From the cell containing the given text, extract its center point as [X, Y] coordinate. 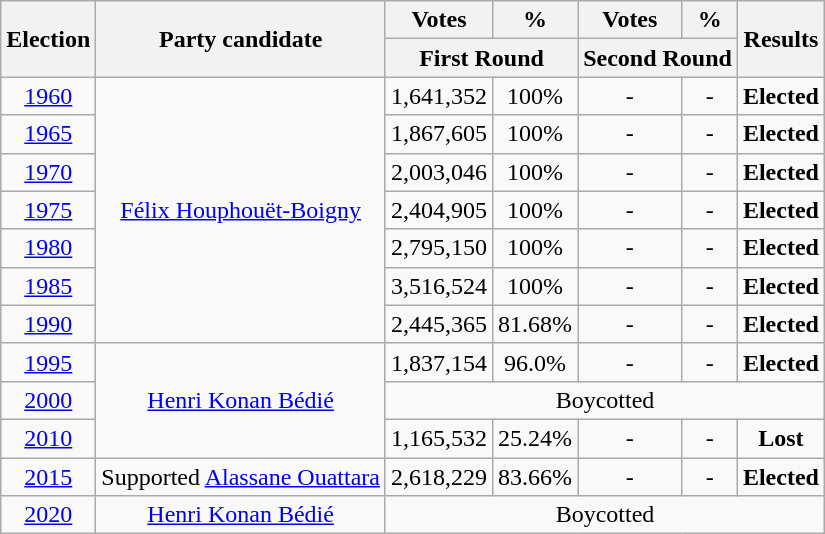
2010 [48, 438]
1965 [48, 134]
1960 [48, 96]
2,003,046 [438, 172]
Supported Alassane Ouattara [241, 477]
2,445,365 [438, 324]
2,404,905 [438, 210]
1,837,154 [438, 362]
1,867,605 [438, 134]
25.24% [536, 438]
Second Round [658, 58]
1980 [48, 248]
2000 [48, 400]
2020 [48, 515]
1975 [48, 210]
3,516,524 [438, 286]
First Round [481, 58]
Félix Houphouët-Boigny [241, 210]
2,618,229 [438, 477]
Lost [780, 438]
2015 [48, 477]
1995 [48, 362]
1990 [48, 324]
1970 [48, 172]
81.68% [536, 324]
2,795,150 [438, 248]
1985 [48, 286]
96.0% [536, 362]
1,165,532 [438, 438]
1,641,352 [438, 96]
83.66% [536, 477]
Election [48, 39]
Results [780, 39]
Party candidate [241, 39]
